For the text-containing cell, return its midpoint in [X, Y] coordinate format. 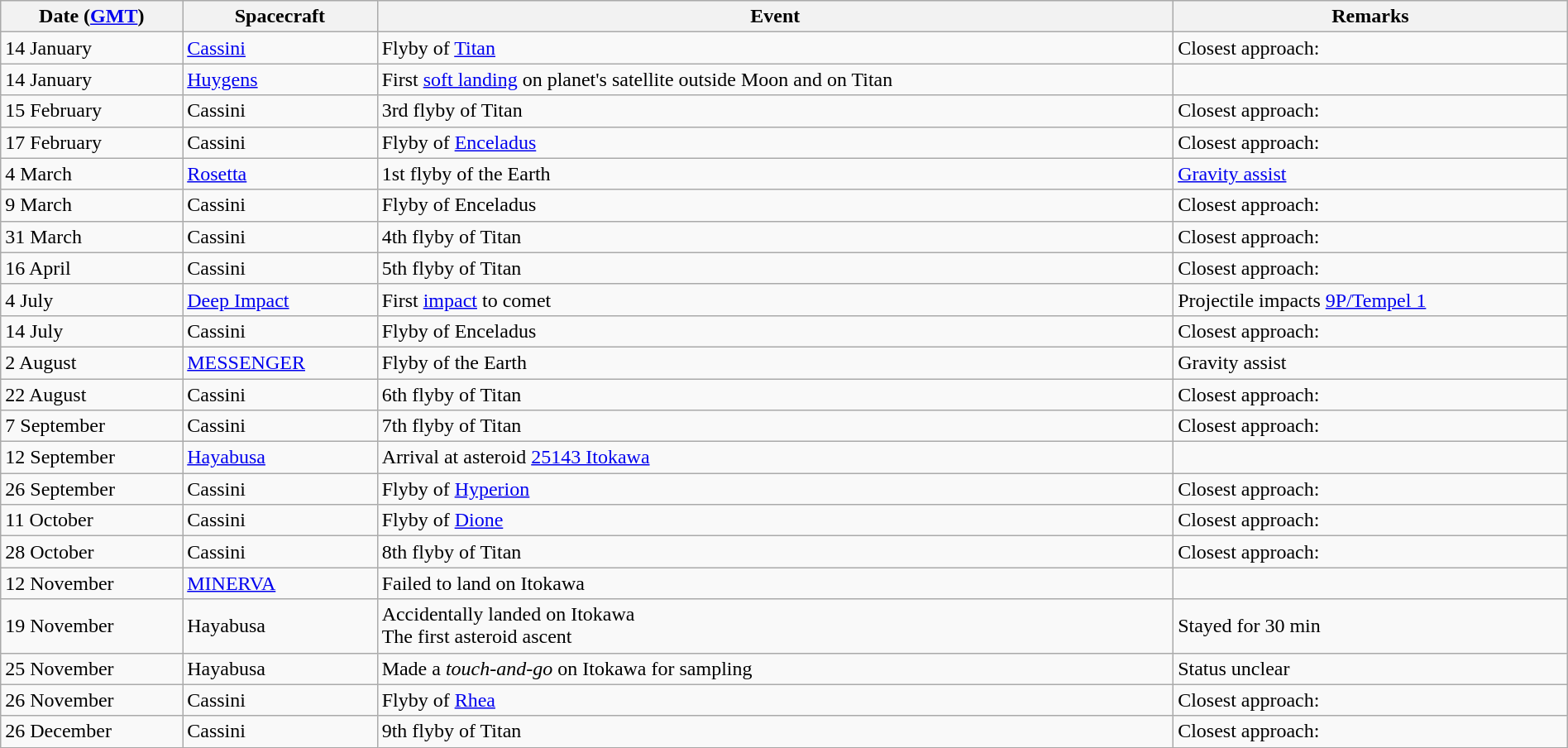
Failed to land on Itokawa [776, 583]
Flyby of Rhea [776, 700]
26 September [92, 489]
17 February [92, 142]
31 March [92, 237]
Date (GMT) [92, 17]
5th flyby of Titan [776, 268]
Spacecraft [280, 17]
6th flyby of Titan [776, 395]
Flyby of Dione [776, 520]
4th flyby of Titan [776, 237]
12 September [92, 458]
8th flyby of Titan [776, 552]
9th flyby of Titan [776, 731]
28 October [92, 552]
MINERVA [280, 583]
Rosetta [280, 174]
Accidentally landed on ItokawaThe first asteroid ascent [776, 626]
Flyby of Hyperion [776, 489]
2 August [92, 362]
Status unclear [1371, 669]
Deep Impact [280, 300]
7th flyby of Titan [776, 426]
First soft landing on planet's satellite outside Moon and on Titan [776, 79]
7 September [92, 426]
4 March [92, 174]
4 July [92, 300]
Flyby of Titan [776, 48]
Event [776, 17]
19 November [92, 626]
9 March [92, 205]
Arrival at asteroid 25143 Itokawa [776, 458]
22 August [92, 395]
14 July [92, 331]
1st flyby of the Earth [776, 174]
Projectile impacts 9P/Tempel 1 [1371, 300]
Huygens [280, 79]
Stayed for 30 min [1371, 626]
26 November [92, 700]
25 November [92, 669]
15 February [92, 111]
Flyby of the Earth [776, 362]
11 October [92, 520]
3rd flyby of Titan [776, 111]
Made a touch-and-go on Itokawa for sampling [776, 669]
16 April [92, 268]
MESSENGER [280, 362]
Remarks [1371, 17]
12 November [92, 583]
First impact to comet [776, 300]
26 December [92, 731]
